Search for the cell housing the specified text and yield its [x, y] center coordinate. 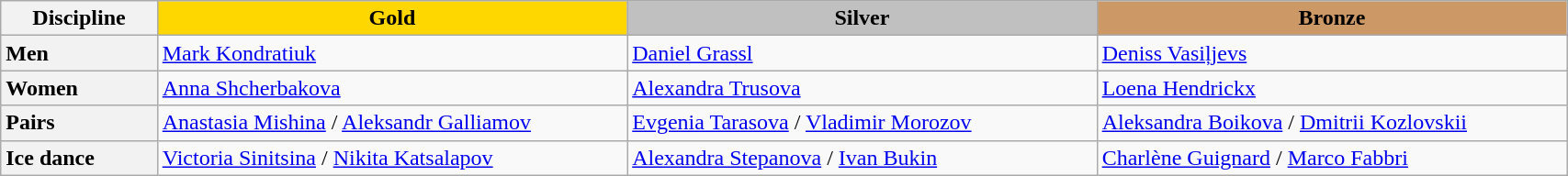
Anastasia Mishina / Aleksandr Galliamov [391, 123]
Alexandra Stepanova / Ivan Bukin [862, 158]
Men [79, 53]
Loena Hendrickx [1332, 88]
Women [79, 88]
Daniel Grassl [862, 53]
Pairs [79, 123]
Gold [391, 18]
Evgenia Tarasova / Vladimir Morozov [862, 123]
Aleksandra Boikova / Dmitrii Kozlovskii [1332, 123]
Alexandra Trusova [862, 88]
Deniss Vasiļjevs [1332, 53]
Victoria Sinitsina / Nikita Katsalapov [391, 158]
Charlène Guignard / Marco Fabbri [1332, 158]
Silver [862, 18]
Ice dance [79, 158]
Discipline [79, 18]
Bronze [1332, 18]
Anna Shcherbakova [391, 88]
Mark Kondratiuk [391, 53]
